Return the [X, Y] coordinate for the center point of the cell that contains the specified text.  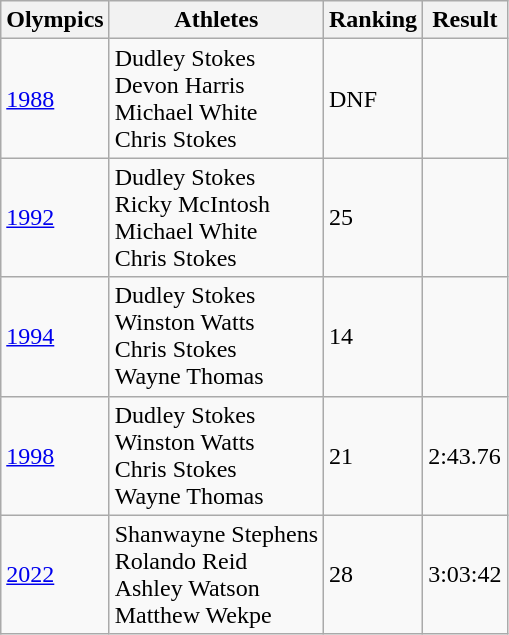
Dudley StokesRicky McIntoshMichael WhiteChris Stokes [216, 218]
Ranking [374, 20]
Olympics [55, 20]
21 [374, 456]
14 [374, 336]
1998 [55, 456]
3:03:42 [465, 574]
2022 [55, 574]
DNF [374, 98]
1988 [55, 98]
25 [374, 218]
Result [465, 20]
1992 [55, 218]
28 [374, 574]
1994 [55, 336]
Athletes [216, 20]
2:43.76 [465, 456]
Dudley StokesDevon HarrisMichael WhiteChris Stokes [216, 98]
Shanwayne StephensRolando ReidAshley WatsonMatthew Wekpe [216, 574]
